Detect which cell encompasses the target text, then output its (x, y) center coordinate. 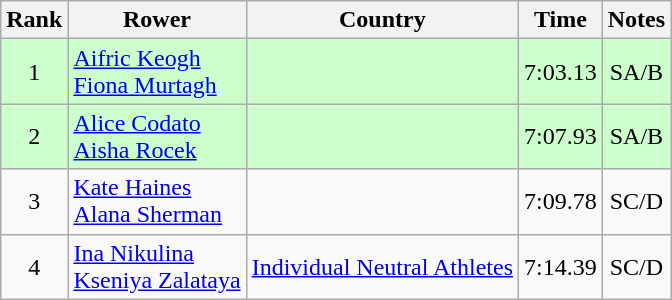
Individual Neutral Athletes (382, 266)
7:14.39 (561, 266)
Aifric KeoghFiona Murtagh (157, 72)
1 (34, 72)
7:03.13 (561, 72)
7:09.78 (561, 202)
Kate HainesAlana Sherman (157, 202)
2 (34, 136)
Notes (636, 20)
Alice CodatoAisha Rocek (157, 136)
3 (34, 202)
7:07.93 (561, 136)
Time (561, 20)
Country (382, 20)
4 (34, 266)
Rower (157, 20)
Rank (34, 20)
Ina NikulinaKseniya Zalataya (157, 266)
